For the text-containing cell, return its midpoint in (X, Y) coordinate format. 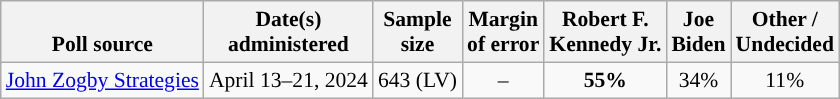
Date(s)administered (288, 32)
JoeBiden (698, 32)
643 (LV) (418, 80)
11% (784, 80)
Poll source (102, 32)
Marginof error (503, 32)
John Zogby Strategies (102, 80)
34% (698, 80)
Other /Undecided (784, 32)
April 13–21, 2024 (288, 80)
Robert F.Kennedy Jr. (605, 32)
Samplesize (418, 32)
– (503, 80)
55% (605, 80)
